Return the (x, y) coordinate for the center point of the cell that contains the specified text.  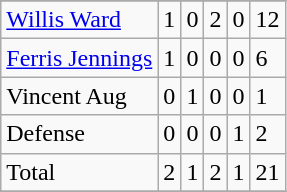
6 (268, 58)
Total (80, 172)
Defense (80, 134)
Willis Ward (80, 20)
21 (268, 172)
12 (268, 20)
Vincent Aug (80, 96)
Ferris Jennings (80, 58)
